Search for the cell housing the specified text and yield its (X, Y) center coordinate. 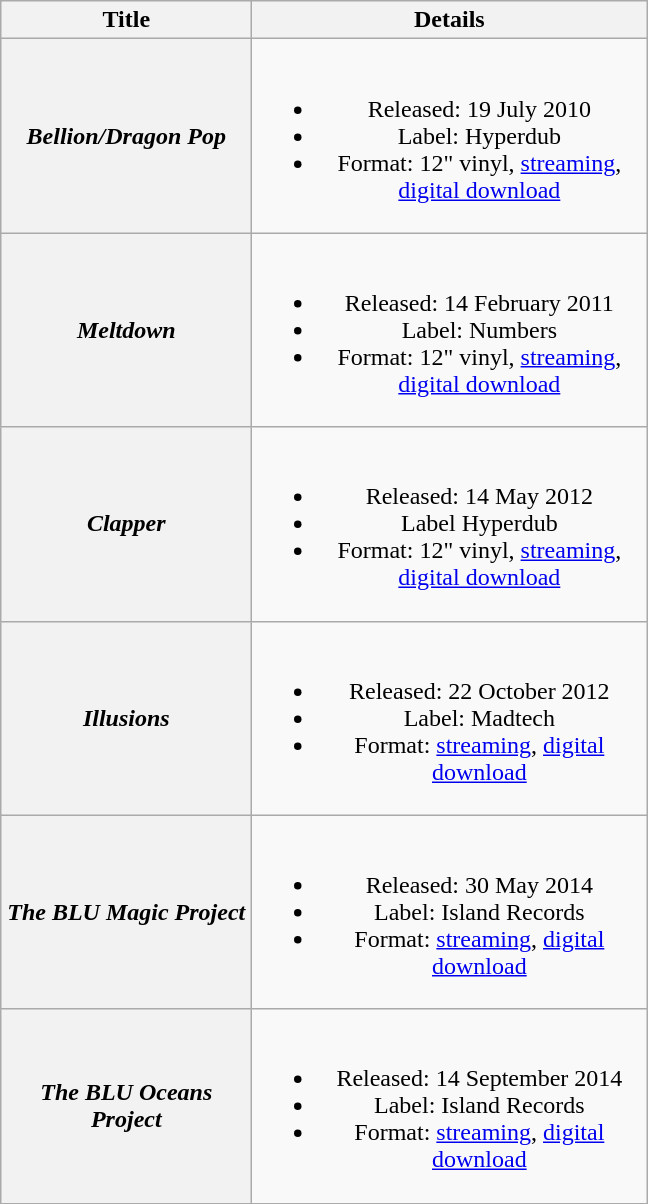
Released: 14 February 2011Label: NumbersFormat: 12" vinyl, streaming, digital download (450, 330)
The BLU Magic Project (126, 912)
Clapper (126, 524)
Title (126, 20)
Details (450, 20)
Bellion/Dragon Pop (126, 136)
Meltdown (126, 330)
Illusions (126, 718)
Released: 14 September 2014Label: Island RecordsFormat: streaming, digital download (450, 1106)
The BLU Oceans Project (126, 1106)
Released: 30 May 2014Label: Island RecordsFormat: streaming, digital download (450, 912)
Released: 22 October 2012Label: MadtechFormat: streaming, digital download (450, 718)
Released: 19 July 2010Label: HyperdubFormat: 12" vinyl, streaming, digital download (450, 136)
Released: 14 May 2012Label HyperdubFormat: 12" vinyl, streaming, digital download (450, 524)
